Find where the given text appears and provide that cell's center as (x, y) coordinate. 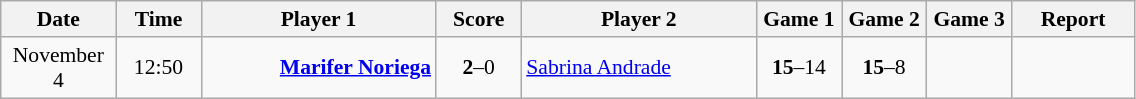
15–8 (884, 68)
Player 1 (318, 19)
12:50 (158, 68)
2–0 (478, 68)
Date (58, 19)
Game 3 (970, 19)
Sabrina Andrade (638, 68)
Report (1074, 19)
November 4 (58, 68)
Score (478, 19)
Game 1 (798, 19)
Marifer Noriega (318, 68)
Time (158, 19)
15–14 (798, 68)
Game 2 (884, 19)
Player 2 (638, 19)
